Find where the given text appears and provide that cell's center as [x, y] coordinate. 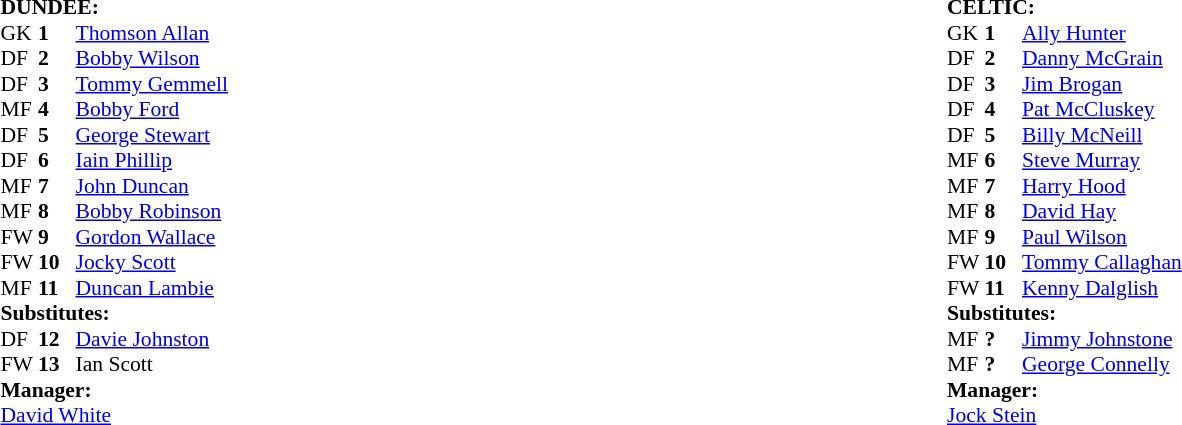
Jim Brogan [1102, 84]
Jimmy Johnstone [1102, 339]
13 [57, 365]
George Stewart [152, 135]
Bobby Wilson [152, 59]
Bobby Ford [152, 109]
Thomson Allan [152, 33]
Duncan Lambie [152, 288]
12 [57, 339]
Tommy Gemmell [152, 84]
Ally Hunter [1102, 33]
Danny McGrain [1102, 59]
Iain Phillip [152, 161]
Davie Johnston [152, 339]
George Connelly [1102, 365]
Kenny Dalglish [1102, 288]
Bobby Robinson [152, 211]
Paul Wilson [1102, 237]
Gordon Wallace [152, 237]
Pat McCluskey [1102, 109]
Harry Hood [1102, 186]
John Duncan [152, 186]
Billy McNeill [1102, 135]
David Hay [1102, 211]
Ian Scott [152, 365]
Steve Murray [1102, 161]
Tommy Callaghan [1102, 263]
Jocky Scott [152, 263]
